Provide the [x, y] coordinate of the cell's center where the given text is located.  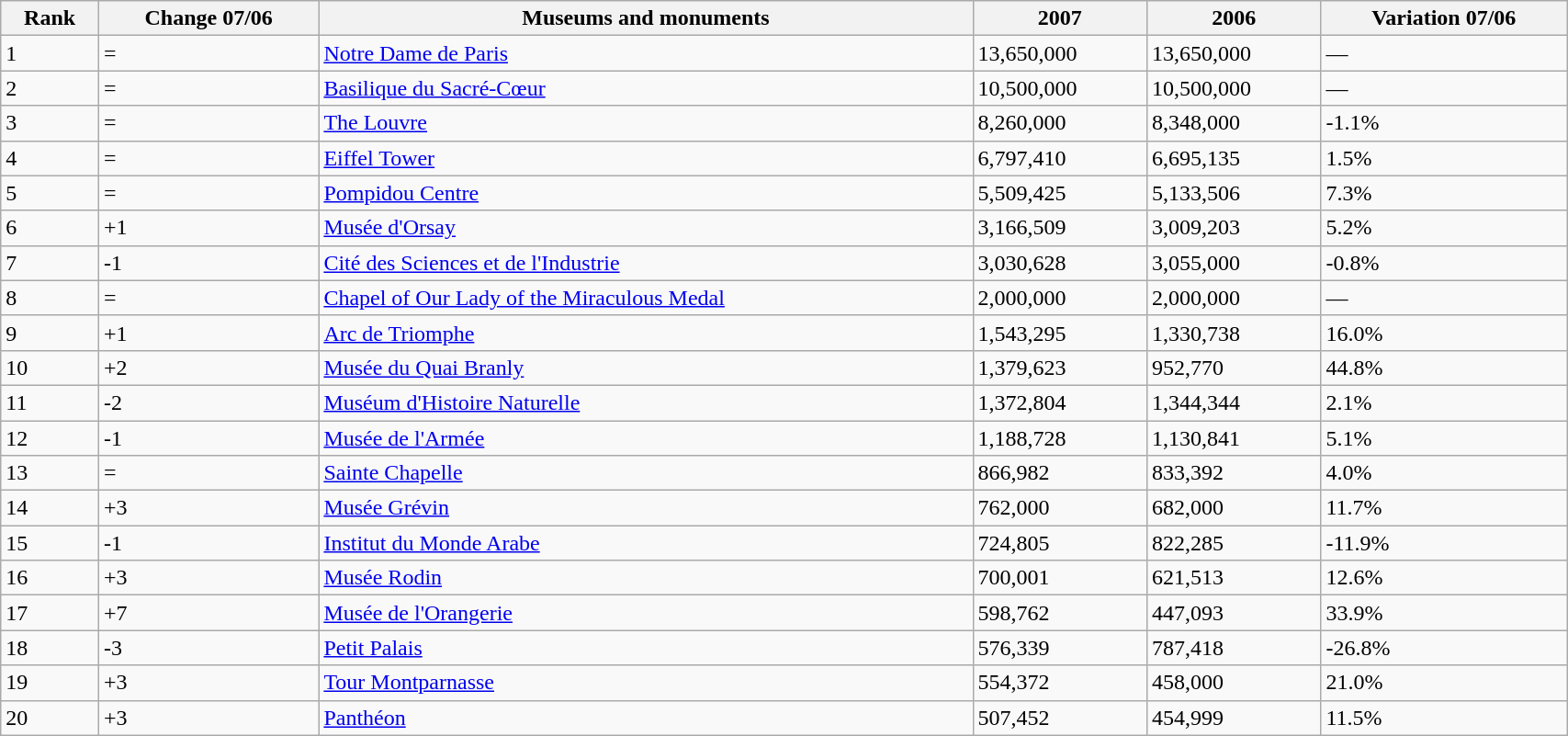
6,797,410 [1060, 158]
12.6% [1444, 578]
3,166,509 [1060, 228]
822,285 [1235, 543]
The Louvre [646, 123]
Musée de l'Orangerie [646, 613]
14 [50, 508]
Pompidou Centre [646, 193]
Musée du Quai Branly [646, 368]
Panthéon [646, 718]
5.2% [1444, 228]
8,260,000 [1060, 123]
21.0% [1444, 683]
10 [50, 368]
15 [50, 543]
11.7% [1444, 508]
1,344,344 [1235, 402]
Notre Dame de Paris [646, 53]
5,133,506 [1235, 193]
19 [50, 683]
Eiffel Tower [646, 158]
2 [50, 88]
1 [50, 53]
3,009,203 [1235, 228]
598,762 [1060, 613]
Tour Montparnasse [646, 683]
Arc de Triomphe [646, 333]
700,001 [1060, 578]
3 [50, 123]
454,999 [1235, 718]
11.5% [1444, 718]
4.0% [1444, 473]
2006 [1235, 18]
Petit Palais [646, 648]
787,418 [1235, 648]
-3 [209, 648]
Rank [50, 18]
6,695,135 [1235, 158]
8,348,000 [1235, 123]
5.1% [1444, 438]
866,982 [1060, 473]
1,372,804 [1060, 402]
507,452 [1060, 718]
5,509,425 [1060, 193]
Musée d'Orsay [646, 228]
16.0% [1444, 333]
Cité des Sciences et de l'Industrie [646, 263]
-2 [209, 402]
Muséum d'Histoire Naturelle [646, 402]
458,000 [1235, 683]
833,392 [1235, 473]
621,513 [1235, 578]
20 [50, 718]
Musée de l'Armée [646, 438]
Museums and monuments [646, 18]
1,543,295 [1060, 333]
Musée Grévin [646, 508]
6 [50, 228]
33.9% [1444, 613]
1,330,738 [1235, 333]
-26.8% [1444, 648]
3,055,000 [1235, 263]
-1.1% [1444, 123]
762,000 [1060, 508]
1.5% [1444, 158]
Change 07/06 [209, 18]
+7 [209, 613]
Institut du Monde Arabe [646, 543]
-0.8% [1444, 263]
7.3% [1444, 193]
44.8% [1444, 368]
18 [50, 648]
554,372 [1060, 683]
8 [50, 298]
576,339 [1060, 648]
952,770 [1235, 368]
447,093 [1235, 613]
1,130,841 [1235, 438]
Basilique du Sacré-Cœur [646, 88]
12 [50, 438]
Chapel of Our Lady of the Miraculous Medal [646, 298]
5 [50, 193]
3,030,628 [1060, 263]
7 [50, 263]
13 [50, 473]
4 [50, 158]
2007 [1060, 18]
+2 [209, 368]
724,805 [1060, 543]
Variation 07/06 [1444, 18]
11 [50, 402]
9 [50, 333]
1,188,728 [1060, 438]
682,000 [1235, 508]
16 [50, 578]
Sainte Chapelle [646, 473]
Musée Rodin [646, 578]
-11.9% [1444, 543]
1,379,623 [1060, 368]
17 [50, 613]
2.1% [1444, 402]
